For the text-containing cell, return its midpoint in [X, Y] coordinate format. 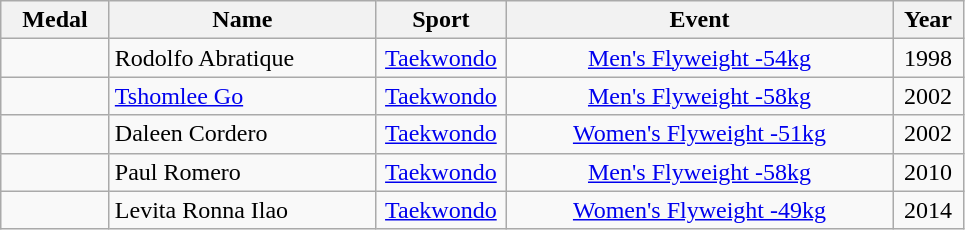
Daleen Cordero [242, 134]
1998 [928, 58]
Event [699, 20]
Sport [440, 20]
2014 [928, 210]
Year [928, 20]
2010 [928, 172]
Tshomlee Go [242, 96]
Medal [56, 20]
Rodolfo Abratique [242, 58]
Men's Flyweight -54kg [699, 58]
Paul Romero [242, 172]
Levita Ronna Ilao [242, 210]
Name [242, 20]
Women's Flyweight -49kg [699, 210]
Women's Flyweight -51kg [699, 134]
